Locate the cell with the specified text and output its (X, Y) center coordinate. 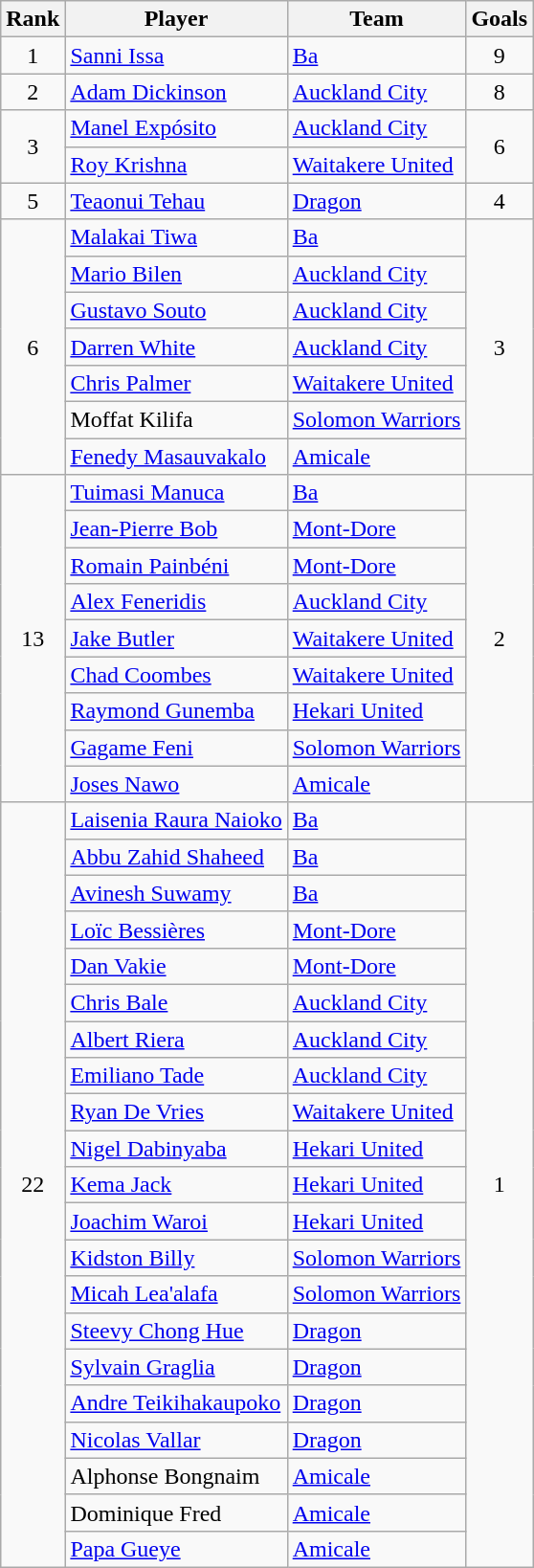
Mario Bilen (176, 274)
Tuimasi Manuca (176, 493)
Chad Coombes (176, 675)
Kema Jack (176, 1185)
Player (176, 19)
9 (500, 56)
Fenedy Masauvakalo (176, 457)
Jean-Pierre Bob (176, 529)
Raymond Gunemba (176, 711)
Emiliano Tade (176, 1076)
Gustavo Souto (176, 310)
5 (33, 201)
Roy Krishna (176, 165)
Darren White (176, 347)
Chris Palmer (176, 383)
Abbu Zahid Shaheed (176, 857)
22 (33, 1185)
Alex Feneridis (176, 602)
Alphonse Bongnaim (176, 1476)
Micah Lea'alafa (176, 1294)
Team (377, 19)
Laisenia Raura Naioko (176, 820)
Rank (33, 19)
8 (500, 92)
Ryan De Vries (176, 1112)
Avinesh Suwamy (176, 893)
Joses Nawo (176, 784)
Romain Painbéni (176, 566)
Manel Expósito (176, 128)
Moffat Kilifa (176, 419)
Loïc Bessières (176, 930)
4 (500, 201)
Malakai Tiwa (176, 237)
Sanni Issa (176, 56)
Nigel Dabinyaba (176, 1149)
Nicolas Vallar (176, 1440)
Papa Gueye (176, 1549)
Chris Bale (176, 1002)
Sylvain Graglia (176, 1367)
Albert Riera (176, 1039)
Goals (500, 19)
Teaonui Tehau (176, 201)
Gagame Feni (176, 748)
Dominique Fred (176, 1512)
Andre Teikihakaupoko (176, 1403)
Joachim Waroi (176, 1221)
13 (33, 639)
Steevy Chong Hue (176, 1331)
Kidston Billy (176, 1258)
Jake Butler (176, 638)
Adam Dickinson (176, 92)
Dan Vakie (176, 966)
